Return the (x, y) coordinate for the center point of the cell that contains the specified text.  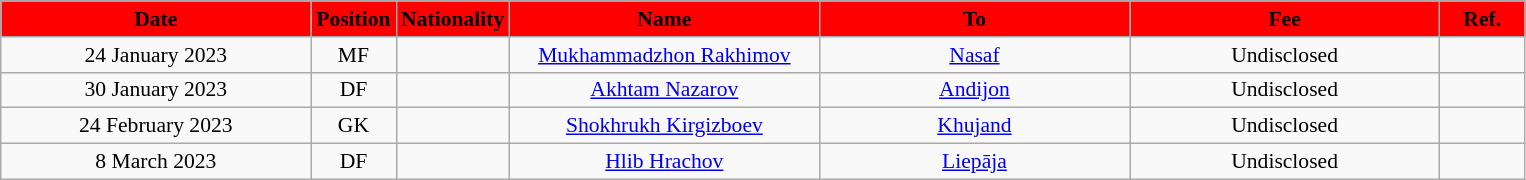
Nasaf (974, 55)
Mukhammadzhon Rakhimov (664, 55)
Nationality (452, 19)
8 March 2023 (156, 162)
Name (664, 19)
Ref. (1482, 19)
Akhtam Nazarov (664, 90)
24 January 2023 (156, 55)
Shokhrukh Kirgizboev (664, 126)
To (974, 19)
Andijon (974, 90)
GK (354, 126)
Position (354, 19)
Fee (1285, 19)
Liepāja (974, 162)
MF (354, 55)
Date (156, 19)
24 February 2023 (156, 126)
Hlib Hrachov (664, 162)
30 January 2023 (156, 90)
Khujand (974, 126)
